Search for the cell housing the specified text and yield its (x, y) center coordinate. 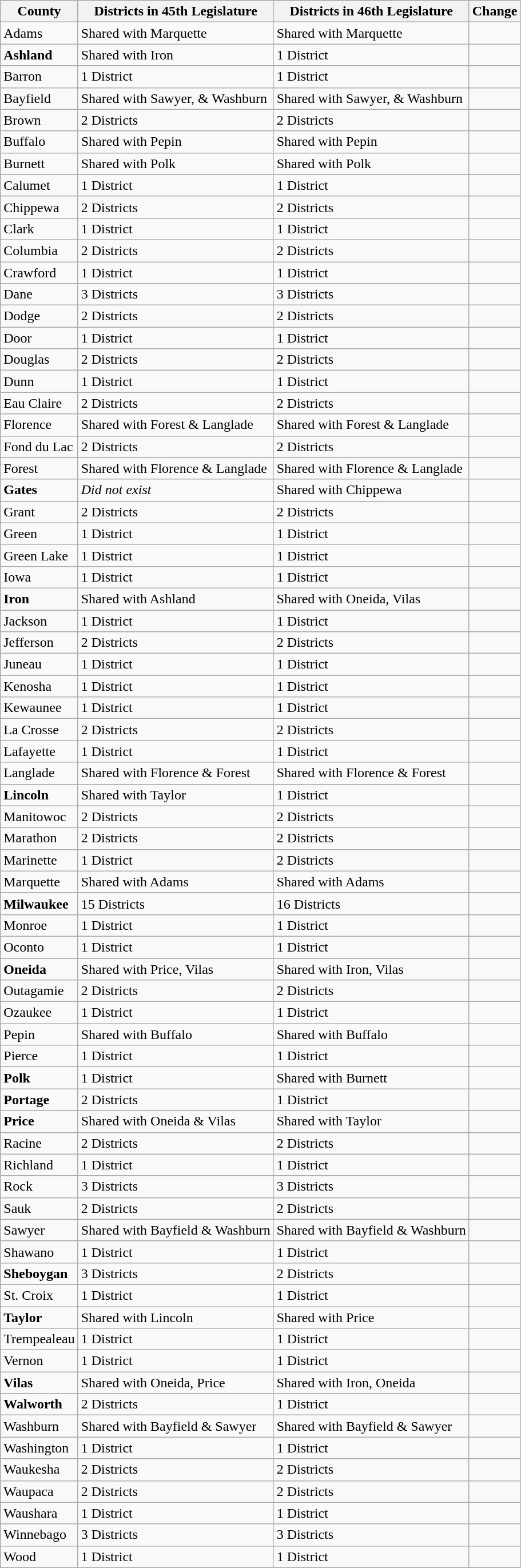
Sauk (39, 1208)
Trempealeau (39, 1339)
Shared with Lincoln (176, 1317)
Douglas (39, 360)
Jefferson (39, 643)
Waukesha (39, 1470)
Shared with Oneida, Price (176, 1383)
Forest (39, 468)
Juneau (39, 664)
Washington (39, 1448)
Green Lake (39, 555)
Grant (39, 512)
Lincoln (39, 795)
Pepin (39, 1034)
Shawano (39, 1252)
Vernon (39, 1361)
Polk (39, 1078)
Waushara (39, 1513)
Dunn (39, 381)
Shared with Ashland (176, 599)
Door (39, 338)
16 Districts (371, 904)
Shared with Oneida, Vilas (371, 599)
Kenosha (39, 686)
Monroe (39, 925)
Burnett (39, 164)
Calumet (39, 185)
Crawford (39, 273)
Columbia (39, 250)
Ashland (39, 55)
St. Croix (39, 1295)
Fond du Lac (39, 447)
Oconto (39, 947)
Waupaca (39, 1491)
Shared with Burnett (371, 1078)
Shared with Oneida & Vilas (176, 1121)
Walworth (39, 1404)
Chippewa (39, 207)
Richland (39, 1165)
Washburn (39, 1426)
Taylor (39, 1317)
Milwaukee (39, 904)
Pierce (39, 1056)
Outagamie (39, 991)
Districts in 45th Legislature (176, 11)
Eau Claire (39, 403)
15 Districts (176, 904)
Florence (39, 425)
Lafayette (39, 751)
Bayfield (39, 98)
Iowa (39, 577)
Did not exist (176, 490)
Wood (39, 1557)
Oneida (39, 969)
Shared with Iron, Vilas (371, 969)
Dodge (39, 316)
Jackson (39, 620)
Green (39, 534)
Portage (39, 1100)
Brown (39, 120)
County (39, 11)
Clark (39, 229)
Langlade (39, 773)
Gates (39, 490)
Shared with Chippewa (371, 490)
Sheboygan (39, 1273)
Buffalo (39, 142)
Dane (39, 295)
Change (495, 11)
Marquette (39, 882)
La Crosse (39, 730)
Winnebago (39, 1535)
Adams (39, 33)
Vilas (39, 1383)
Racine (39, 1143)
Shared with Price, Vilas (176, 969)
Shared with Price (371, 1317)
Price (39, 1121)
Marinette (39, 860)
Shared with Iron, Oneida (371, 1383)
Districts in 46th Legislature (371, 11)
Shared with Iron (176, 55)
Ozaukee (39, 1013)
Barron (39, 77)
Rock (39, 1187)
Sawyer (39, 1230)
Iron (39, 599)
Manitowoc (39, 817)
Kewaunee (39, 708)
Marathon (39, 838)
